Return [x, y] of the center of cell containing provided text 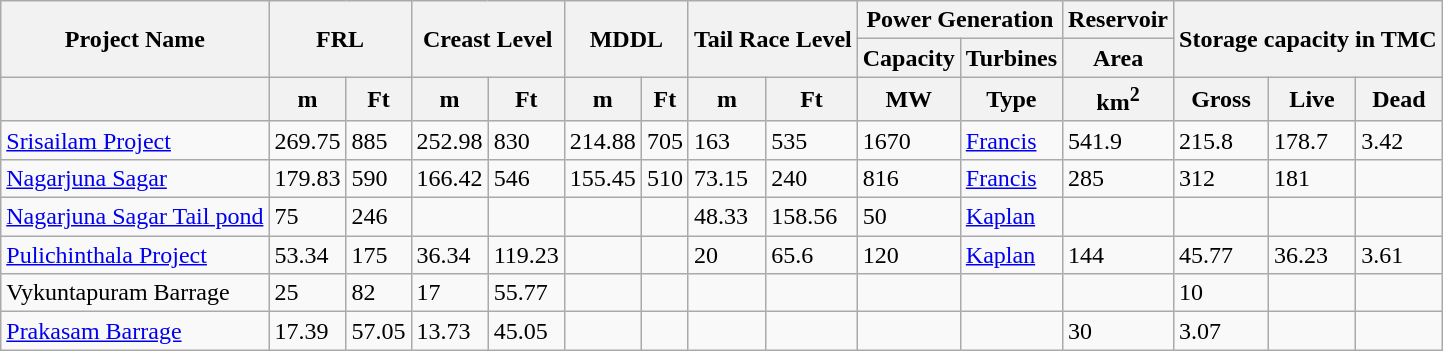
Project Name [135, 39]
144 [1118, 255]
3.61 [1399, 255]
53.34 [308, 255]
45.77 [1222, 255]
252.98 [450, 140]
535 [812, 140]
36.23 [1312, 255]
Dead [1399, 100]
Prakasam Barrage [135, 331]
Storage capacity in TMC [1308, 39]
Nagarjuna Sagar Tail pond [135, 217]
82 [378, 293]
510 [664, 178]
816 [908, 178]
546 [526, 178]
246 [378, 217]
590 [378, 178]
Pulichinthala Project [135, 255]
57.05 [378, 331]
178.7 [1312, 140]
285 [1118, 178]
830 [526, 140]
FRL [340, 39]
73.15 [726, 178]
3.42 [1399, 140]
50 [908, 217]
48.33 [726, 217]
Type [1011, 100]
20 [726, 255]
175 [378, 255]
30 [1118, 331]
Area [1118, 58]
155.45 [602, 178]
17.39 [308, 331]
Live [1312, 100]
885 [378, 140]
Nagarjuna Sagar [135, 178]
MDDL [626, 39]
45.05 [526, 331]
1670 [908, 140]
km2 [1118, 100]
705 [664, 140]
215.8 [1222, 140]
214.88 [602, 140]
MW [908, 100]
541.9 [1118, 140]
120 [908, 255]
25 [308, 293]
119.23 [526, 255]
13.73 [450, 331]
Capacity [908, 58]
3.07 [1222, 331]
65.6 [812, 255]
163 [726, 140]
Reservoir [1118, 20]
240 [812, 178]
Vykuntapuram Barrage [135, 293]
36.34 [450, 255]
17 [450, 293]
269.75 [308, 140]
179.83 [308, 178]
181 [1312, 178]
Tail Race Level [772, 39]
Creast Level [488, 39]
312 [1222, 178]
Gross [1222, 100]
Turbines [1011, 58]
Power Generation [960, 20]
166.42 [450, 178]
10 [1222, 293]
75 [308, 217]
158.56 [812, 217]
55.77 [526, 293]
Srisailam Project [135, 140]
